Identify which cell holds the provided text, then report its [x, y] central coordinate. 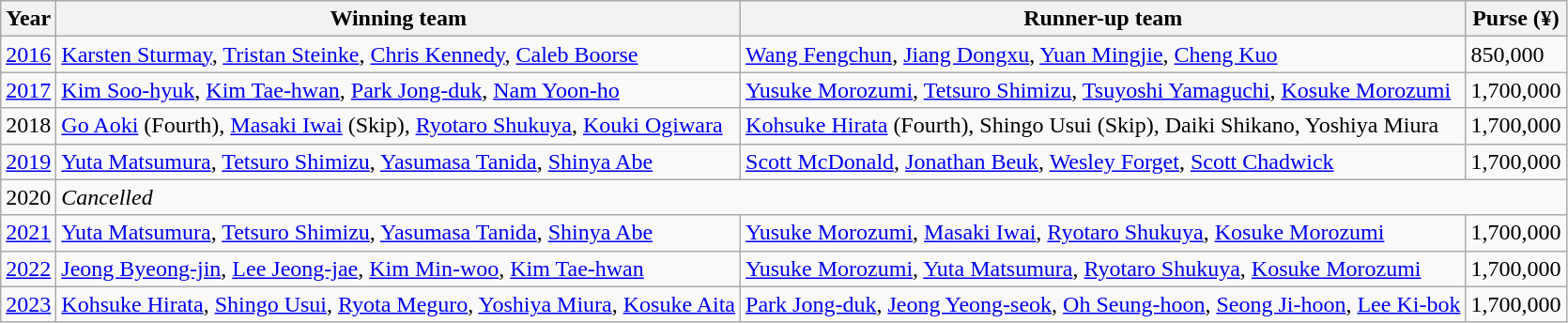
Wang Fengchun, Jiang Dongxu, Yuan Mingjie, Cheng Kuo [1103, 54]
Karsten Sturmay, Tristan Steinke, Chris Kennedy, Caleb Boorse [398, 54]
2018 [28, 126]
Kohsuke Hirata, Shingo Usui, Ryota Meguro, Yoshiya Miura, Kosuke Aita [398, 304]
Yusuke Morozumi, Tetsuro Shimizu, Tsuyoshi Yamaguchi, Kosuke Morozumi [1103, 90]
Yusuke Morozumi, Yuta Matsumura, Ryotaro Shukuya, Kosuke Morozumi [1103, 269]
Kohsuke Hirata (Fourth), Shingo Usui (Skip), Daiki Shikano, Yoshiya Miura [1103, 126]
Jeong Byeong-jin, Lee Jeong-jae, Kim Min-woo, Kim Tae-hwan [398, 269]
Go Aoki (Fourth), Masaki Iwai (Skip), Ryotaro Shukuya, Kouki Ogiwara [398, 126]
2020 [28, 197]
Kim Soo-hyuk, Kim Tae-hwan, Park Jong-duk, Nam Yoon-ho [398, 90]
2016 [28, 54]
Runner-up team [1103, 19]
Winning team [398, 19]
2017 [28, 90]
2023 [28, 304]
Park Jong-duk, Jeong Yeong-seok, Oh Seung-hoon, Seong Ji-hoon, Lee Ki-bok [1103, 304]
Year [28, 19]
850,000 [1515, 54]
Cancelled [811, 197]
Yusuke Morozumi, Masaki Iwai, Ryotaro Shukuya, Kosuke Morozumi [1103, 233]
Scott McDonald, Jonathan Beuk, Wesley Forget, Scott Chadwick [1103, 161]
Purse (¥) [1515, 19]
2019 [28, 161]
2022 [28, 269]
2021 [28, 233]
